Find where the given text appears and provide that cell's center as (x, y) coordinate. 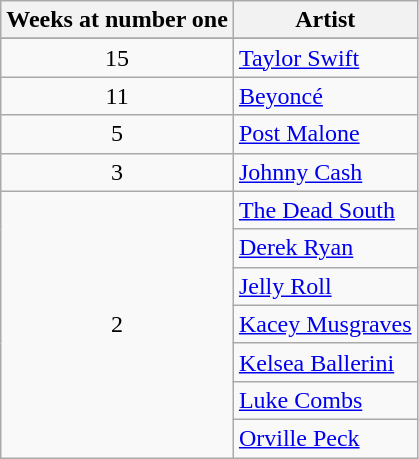
Taylor Swift (325, 58)
Orville Peck (325, 438)
5 (118, 134)
3 (118, 172)
Johnny Cash (325, 172)
The Dead South (325, 210)
11 (118, 96)
Beyoncé (325, 96)
Kelsea Ballerini (325, 362)
15 (118, 58)
Post Malone (325, 134)
Derek Ryan (325, 248)
Jelly Roll (325, 286)
Weeks at number one (118, 20)
Luke Combs (325, 400)
Kacey Musgraves (325, 324)
2 (118, 324)
Artist (325, 20)
